Locate the cell with the specified text and output its [x, y] center coordinate. 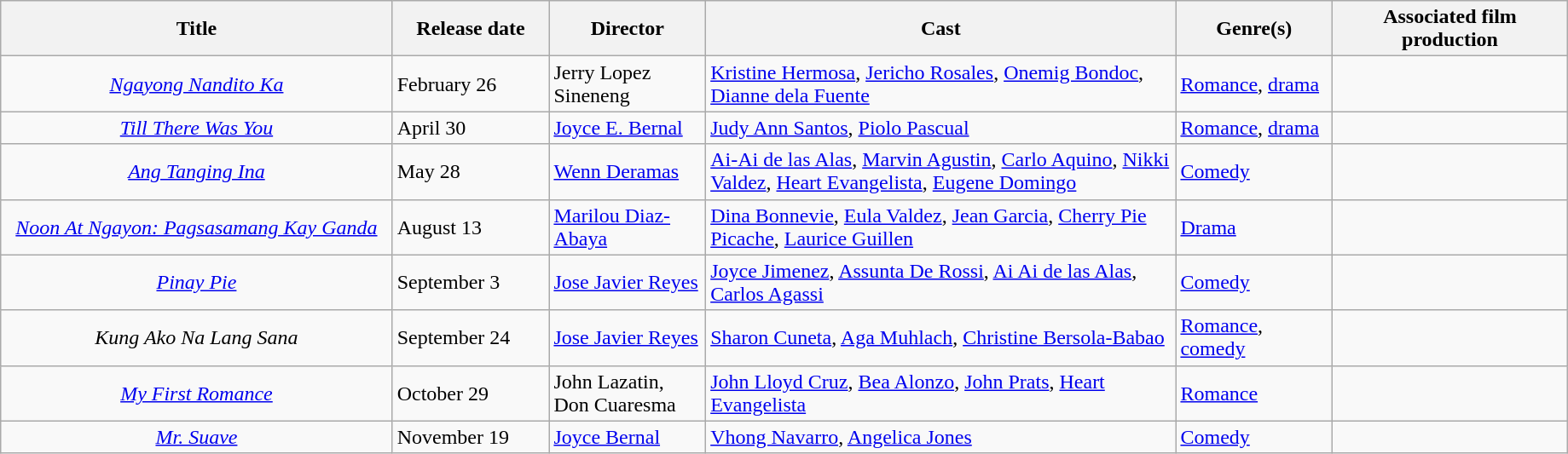
Romance, comedy [1254, 337]
Pinay Pie [196, 283]
October 29 [471, 394]
Director [628, 29]
February 26 [471, 83]
Noon At Ngayon: Pagsasamang Kay Ganda [196, 227]
Wenn Deramas [628, 172]
Title [196, 29]
Till There Was You [196, 128]
Romance [1254, 394]
Dina Bonnevie, Eula Valdez, Jean Garcia, Cherry Pie Picache, Laurice Guillen [941, 227]
Mr. Suave [196, 437]
Vhong Navarro, Angelica Jones [941, 437]
Genre(s) [1254, 29]
Ngayong Nandito Ka [196, 83]
Associated film production [1450, 29]
Release date [471, 29]
Kung Ako Na Lang Sana [196, 337]
Joyce Bernal [628, 437]
Sharon Cuneta, Aga Muhlach, Christine Bersola-Babao [941, 337]
My First Romance [196, 394]
Jerry Lopez Sineneng [628, 83]
Joyce E. Bernal [628, 128]
John Lazatin, Don Cuaresma [628, 394]
May 28 [471, 172]
November 19 [471, 437]
Judy Ann Santos, Piolo Pascual [941, 128]
April 30 [471, 128]
Ang Tanging Ina [196, 172]
Drama [1254, 227]
September 3 [471, 283]
John Lloyd Cruz, Bea Alonzo, John Prats, Heart Evangelista [941, 394]
Joyce Jimenez, Assunta De Rossi, Ai Ai de las Alas, Carlos Agassi [941, 283]
Marilou Diaz-Abaya [628, 227]
Cast [941, 29]
Ai-Ai de las Alas, Marvin Agustin, Carlo Aquino, Nikki Valdez, Heart Evangelista, Eugene Domingo [941, 172]
Kristine Hermosa, Jericho Rosales, Onemig Bondoc, Dianne dela Fuente [941, 83]
September 24 [471, 337]
August 13 [471, 227]
